Provide the (X, Y) coordinate of the cell's center where the given text is located.  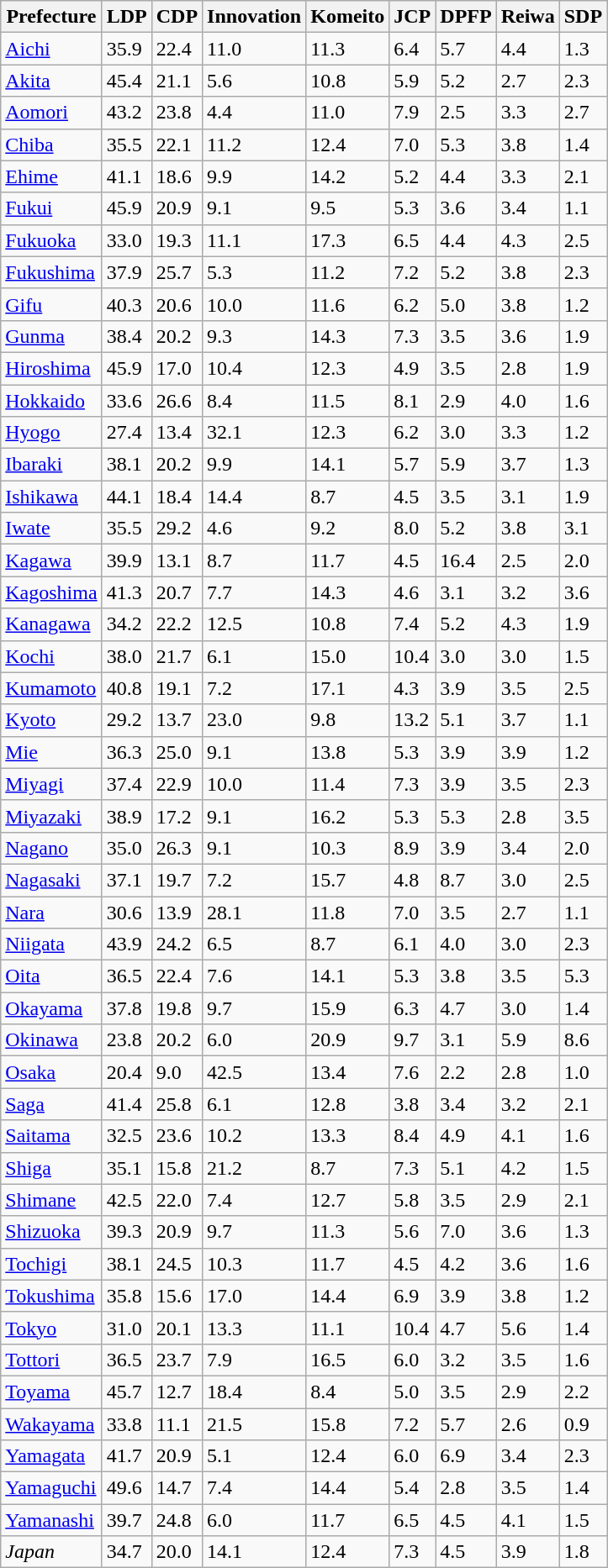
Miyazaki (51, 816)
Japan (51, 1552)
Kanagawa (51, 624)
9.3 (254, 336)
25.7 (177, 272)
8.0 (412, 529)
Yamanashi (51, 1520)
21.1 (177, 81)
9.0 (177, 1072)
45.4 (126, 81)
9.5 (348, 208)
2.6 (528, 1424)
15.0 (348, 656)
35.8 (126, 1296)
23.6 (177, 1136)
Saitama (51, 1136)
8.1 (412, 401)
41.7 (126, 1456)
DPFP (466, 17)
35.0 (126, 848)
33.0 (126, 240)
Nagano (51, 848)
Akita (51, 81)
20.4 (126, 1072)
15.9 (348, 1008)
32.5 (126, 1136)
27.4 (126, 433)
Wakayama (51, 1424)
Komeito (348, 17)
Innovation (254, 17)
17.2 (177, 816)
41.1 (126, 176)
Yamaguchi (51, 1488)
JCP (412, 17)
14.7 (177, 1488)
Toyama (51, 1392)
19.3 (177, 240)
Tottori (51, 1360)
19.1 (177, 688)
20.7 (177, 592)
9.2 (348, 529)
13.2 (412, 720)
28.1 (254, 912)
Tochigi (51, 1264)
Ibaraki (51, 465)
45.7 (126, 1392)
41.4 (126, 1104)
26.3 (177, 848)
Shimane (51, 1200)
Iwate (51, 529)
31.0 (126, 1328)
Oita (51, 976)
35.9 (126, 49)
14.2 (348, 176)
Mie (51, 752)
11.5 (348, 401)
16.2 (348, 816)
23.0 (254, 720)
13.9 (177, 912)
13.1 (177, 560)
32.1 (254, 433)
36.3 (126, 752)
37.8 (126, 1008)
Kagawa (51, 560)
39.9 (126, 560)
11.8 (348, 912)
Kumamoto (51, 688)
Hiroshima (51, 368)
22.2 (177, 624)
22.9 (177, 784)
24.5 (177, 1264)
6.3 (412, 1008)
8.9 (412, 848)
Tokushima (51, 1296)
38.9 (126, 816)
18.6 (177, 176)
12.5 (254, 624)
43.9 (126, 944)
Kagoshima (51, 592)
21.5 (254, 1424)
9.8 (348, 720)
12.8 (348, 1104)
Saga (51, 1104)
CDP (177, 17)
Tokyo (51, 1328)
20.0 (177, 1552)
33.8 (126, 1424)
17.3 (348, 240)
Ehime (51, 176)
35.1 (126, 1168)
Fukuoka (51, 240)
24.2 (177, 944)
49.6 (126, 1488)
26.6 (177, 401)
Fukushima (51, 272)
Kyoto (51, 720)
1.0 (583, 1072)
25.8 (177, 1104)
19.7 (177, 880)
20.6 (177, 304)
Okinawa (51, 1040)
19.8 (177, 1008)
Hokkaido (51, 401)
Aichi (51, 49)
Reiwa (528, 17)
44.1 (126, 497)
34.7 (126, 1552)
Niigata (51, 944)
40.3 (126, 304)
13.7 (177, 720)
17.1 (348, 688)
LDP (126, 17)
5.8 (412, 1200)
37.1 (126, 880)
34.2 (126, 624)
Gifu (51, 304)
Aomori (51, 113)
Nagasaki (51, 880)
23.7 (177, 1360)
5.4 (412, 1488)
20.1 (177, 1328)
10.2 (254, 1136)
16.5 (348, 1360)
39.3 (126, 1232)
15.6 (177, 1296)
25.0 (177, 752)
22.1 (177, 145)
Gunma (51, 336)
37.4 (126, 784)
1.8 (583, 1552)
Chiba (51, 145)
40.8 (126, 688)
0.9 (583, 1424)
41.3 (126, 592)
Shiga (51, 1168)
21.7 (177, 656)
39.7 (126, 1520)
21.2 (254, 1168)
16.4 (466, 560)
7.7 (254, 592)
4.8 (412, 880)
Miyagi (51, 784)
11.4 (348, 784)
Nara (51, 912)
Fukui (51, 208)
Ishikawa (51, 497)
33.6 (126, 401)
37.9 (126, 272)
30.6 (126, 912)
22.0 (177, 1200)
Hyogo (51, 433)
24.8 (177, 1520)
SDP (583, 17)
Shizuoka (51, 1232)
38.4 (126, 336)
11.6 (348, 304)
8.6 (583, 1040)
13.8 (348, 752)
Okayama (51, 1008)
6.4 (412, 49)
15.7 (348, 880)
Yamagata (51, 1456)
43.2 (126, 113)
38.0 (126, 656)
Prefecture (51, 17)
Osaka (51, 1072)
Kochi (51, 656)
